From the cell containing the given text, extract its center point as [X, Y] coordinate. 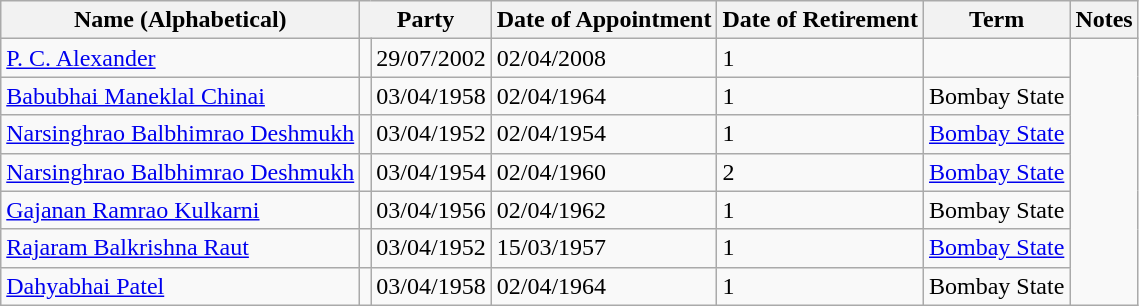
02/04/1954 [604, 134]
03/04/1956 [431, 210]
29/07/2002 [431, 58]
Babubhai Maneklal Chinai [180, 96]
Dahyabhai Patel [180, 286]
Date of Retirement [820, 20]
Notes [1104, 20]
03/04/1954 [431, 172]
Term [996, 20]
15/03/1957 [604, 248]
Gajanan Ramrao Kulkarni [180, 210]
P. C. Alexander [180, 58]
02/04/2008 [604, 58]
2 [820, 172]
Name (Alphabetical) [180, 20]
Rajaram Balkrishna Raut [180, 248]
Date of Appointment [604, 20]
02/04/1960 [604, 172]
Party [426, 20]
02/04/1962 [604, 210]
